Provide the (x, y) coordinate of the cell's center where the given text is located.  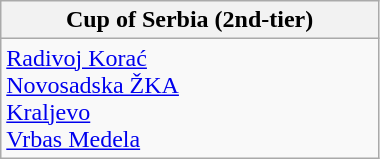
Cup of Serbia (2nd-tier) (190, 20)
Radivoj KoraćNovosadska ŽKAKraljevoVrbas Medela (190, 98)
